Capture the cell that displays the provided text and extract its (x, y) central coordinate. 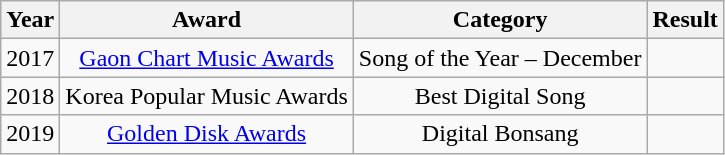
2018 (30, 96)
Gaon Chart Music Awards (206, 58)
Best Digital Song (500, 96)
2019 (30, 134)
Digital Bonsang (500, 134)
Year (30, 20)
Result (685, 20)
Korea Popular Music Awards (206, 96)
2017 (30, 58)
Category (500, 20)
Golden Disk Awards (206, 134)
Song of the Year – December (500, 58)
Award (206, 20)
